Output the (x, y) coordinate of the center of the cell containing the given text.  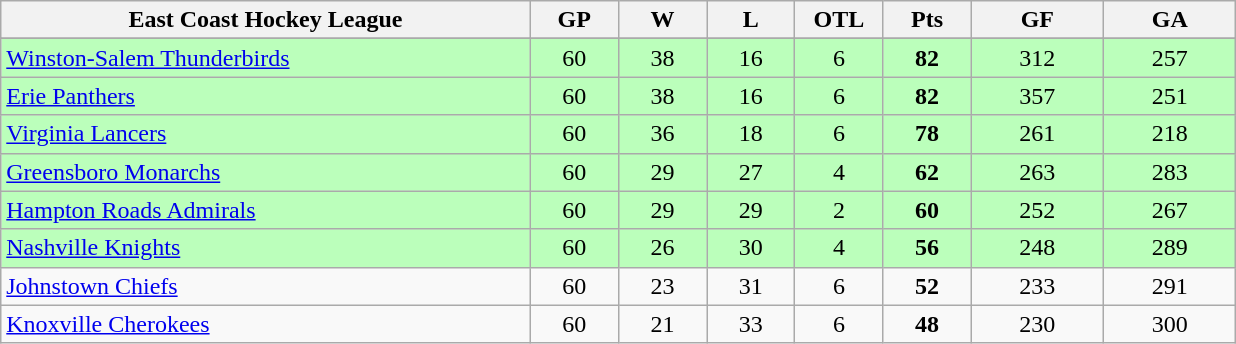
248 (1037, 248)
31 (751, 286)
GP (574, 20)
30 (751, 248)
33 (751, 324)
23 (662, 286)
300 (1170, 324)
312 (1037, 58)
62 (927, 172)
GF (1037, 20)
261 (1037, 134)
36 (662, 134)
27 (751, 172)
18 (751, 134)
Knoxville Cherokees (266, 324)
52 (927, 286)
Winston-Salem Thunderbirds (266, 58)
291 (1170, 286)
Virginia Lancers (266, 134)
26 (662, 248)
L (751, 20)
257 (1170, 58)
48 (927, 324)
267 (1170, 210)
East Coast Hockey League (266, 20)
Erie Panthers (266, 96)
2 (839, 210)
Hampton Roads Admirals (266, 210)
252 (1037, 210)
357 (1037, 96)
78 (927, 134)
283 (1170, 172)
Pts (927, 20)
W (662, 20)
21 (662, 324)
233 (1037, 286)
251 (1170, 96)
289 (1170, 248)
GA (1170, 20)
56 (927, 248)
Greensboro Monarchs (266, 172)
Nashville Knights (266, 248)
263 (1037, 172)
OTL (839, 20)
230 (1037, 324)
Johnstown Chiefs (266, 286)
218 (1170, 134)
